Extract the [x, y] coordinate from the center of the cell holding the provided text.  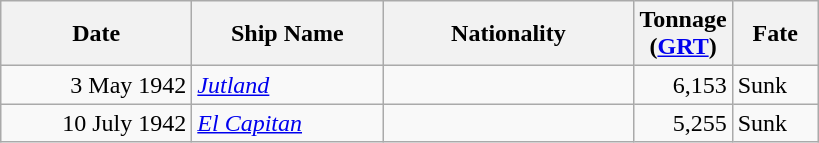
Fate [775, 34]
Tonnage (GRT) [683, 34]
5,255 [683, 123]
Nationality [508, 34]
Jutland [288, 85]
10 July 1942 [96, 123]
Ship Name [288, 34]
3 May 1942 [96, 85]
El Capitan [288, 123]
6,153 [683, 85]
Date [96, 34]
